Capture the cell that displays the provided text and extract its [x, y] central coordinate. 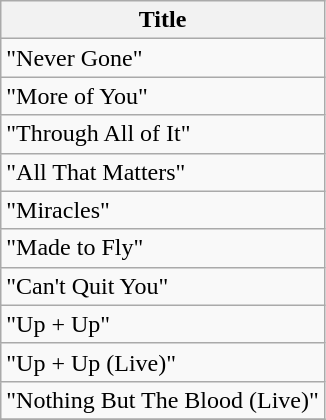
"Can't Quit You" [163, 286]
"Through All of It" [163, 134]
"Nothing But The Blood (Live)" [163, 400]
"All That Matters" [163, 172]
"Never Gone" [163, 58]
"Up + Up" [163, 324]
"Miracles" [163, 210]
Title [163, 20]
"Up + Up (Live)" [163, 362]
"More of You" [163, 96]
"Made to Fly" [163, 248]
